Find where the given text appears and provide that cell's center as (X, Y) coordinate. 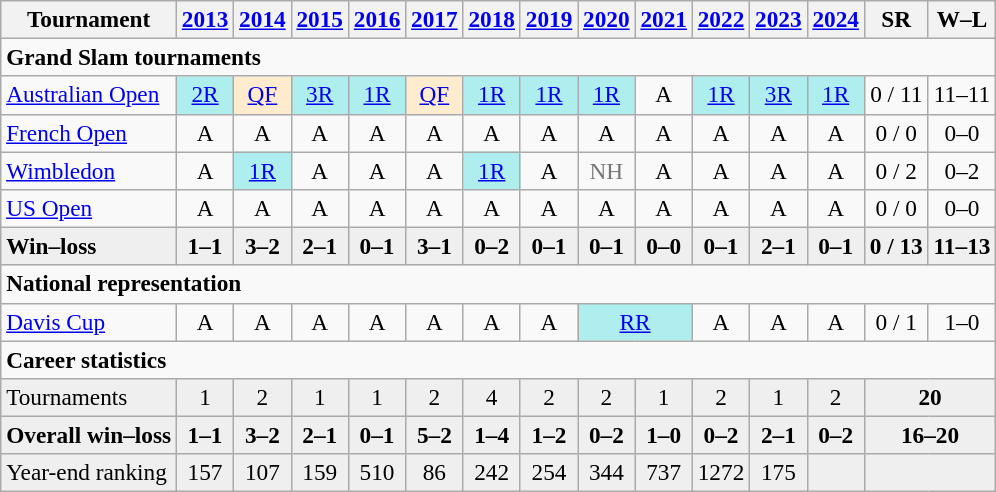
0 / 13 (896, 246)
0 / 1 (896, 322)
20 (930, 397)
Davis Cup (89, 322)
2R (204, 95)
1272 (720, 473)
National representation (498, 284)
0 / 11 (896, 95)
11–13 (962, 246)
2023 (778, 19)
Overall win–loss (89, 435)
2017 (434, 19)
SR (896, 19)
W–L (962, 19)
US Open (89, 208)
Year-end ranking (89, 473)
Wimbledon (89, 170)
1–2 (548, 435)
2020 (606, 19)
2016 (376, 19)
NH (606, 170)
11–11 (962, 95)
2015 (320, 19)
737 (664, 473)
2021 (664, 19)
Career statistics (498, 359)
5–2 (434, 435)
2022 (720, 19)
2018 (492, 19)
RR (636, 322)
French Open (89, 133)
1–4 (492, 435)
2014 (262, 19)
510 (376, 473)
Grand Slam tournaments (498, 57)
344 (606, 473)
4 (492, 397)
175 (778, 473)
Tournament (89, 19)
86 (434, 473)
2024 (836, 19)
2019 (548, 19)
242 (492, 473)
3–1 (434, 246)
Australian Open (89, 95)
157 (204, 473)
Tournaments (89, 397)
159 (320, 473)
2013 (204, 19)
16–20 (930, 435)
107 (262, 473)
254 (548, 473)
Win–loss (89, 246)
0 / 2 (896, 170)
